For the text-containing cell, return its midpoint in (x, y) coordinate format. 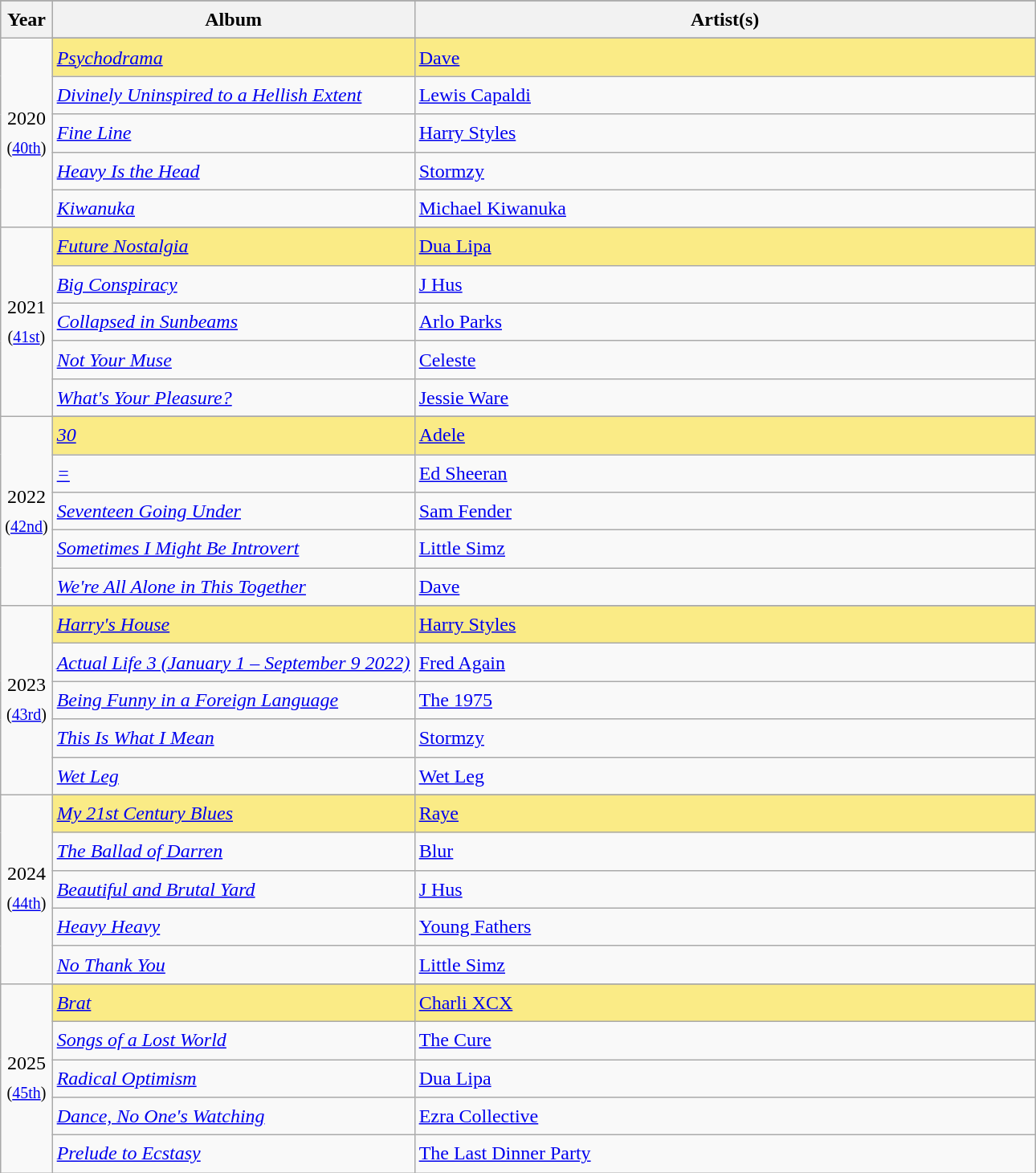
Charli XCX (724, 1003)
Psychodrama (233, 58)
Heavy Is the Head (233, 170)
What's Your Pleasure? (233, 397)
Artist(s) (724, 19)
Ed Sheeran (724, 474)
Young Fathers (724, 927)
Not Your Muse (233, 360)
Heavy Heavy (233, 927)
Sam Fender (724, 511)
Blur (724, 852)
Prelude to Ecstasy (233, 1154)
Actual Life 3 (January 1 – September 9 2022) (233, 662)
= (233, 474)
Sometimes I Might Be Introvert (233, 550)
2020 (40th) (27, 133)
My 21st Century Blues (233, 813)
Collapsed in Sunbeams (233, 321)
2024 (44th) (27, 889)
2022 (42nd) (27, 511)
The Cure (724, 1040)
Ezra Collective (724, 1117)
The 1975 (724, 701)
Future Nostalgia (233, 246)
Celeste (724, 360)
The Last Dinner Party (724, 1154)
Dance, No One's Watching (233, 1117)
No Thank You (233, 964)
Brat (233, 1003)
Big Conspiracy (233, 284)
Adele (724, 435)
2021 (41st) (27, 321)
Fine Line (233, 133)
2025 (45th) (27, 1078)
Fred Again (724, 662)
Arlo Parks (724, 321)
We're All Alone in This Together (233, 586)
Jessie Ware (724, 397)
Seventeen Going Under (233, 511)
The Ballad of Darren (233, 852)
Beautiful and Brutal Yard (233, 889)
Kiwanuka (233, 209)
2023 (43rd) (27, 701)
Year (27, 19)
Being Funny in a Foreign Language (233, 701)
Raye (724, 813)
Michael Kiwanuka (724, 209)
Radical Optimism (233, 1078)
Lewis Capaldi (724, 95)
Songs of a Lost World (233, 1040)
30 (233, 435)
Divinely Uninspired to a Hellish Extent (233, 95)
This Is What I Mean (233, 738)
Harry's House (233, 625)
Album (233, 19)
